Search for the cell housing the specified text and yield its [X, Y] center coordinate. 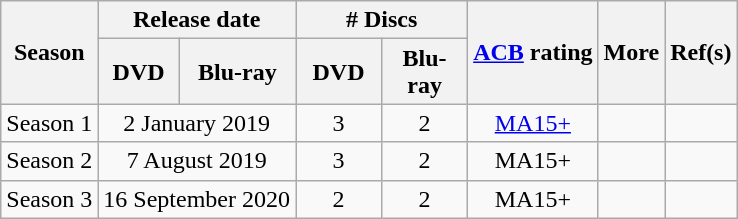
16 September 2020 [197, 199]
Ref(s) [701, 52]
More [632, 52]
Season 3 [50, 199]
# Discs [382, 20]
Season 1 [50, 123]
2 January 2019 [197, 123]
ACB rating [533, 52]
7 August 2019 [197, 161]
Season 2 [50, 161]
Season [50, 52]
Release date [197, 20]
